Scan for the cell matching the given text and deliver its [X, Y] coordinate at center. 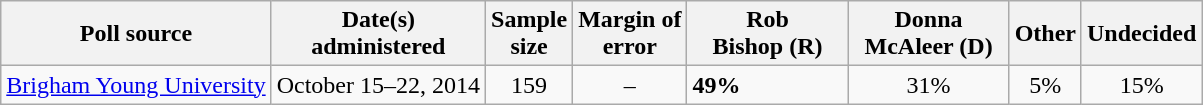
31% [928, 85]
Date(s)administered [378, 34]
Brigham Young University [136, 85]
Other [1045, 34]
Margin oferror [630, 34]
DonnaMcAleer (D) [928, 34]
Samplesize [530, 34]
15% [1141, 85]
– [630, 85]
5% [1045, 85]
159 [530, 85]
RobBishop (R) [768, 34]
Undecided [1141, 34]
49% [768, 85]
Poll source [136, 34]
October 15–22, 2014 [378, 85]
